Capture the cell that displays the provided text and extract its (x, y) central coordinate. 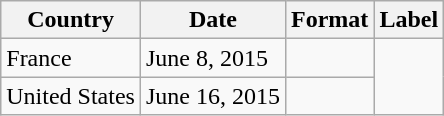
United States (71, 96)
June 16, 2015 (212, 96)
Country (71, 20)
Date (212, 20)
France (71, 58)
June 8, 2015 (212, 58)
Format (330, 20)
Label (409, 20)
